Find where the given text appears and provide that cell's center as (x, y) coordinate. 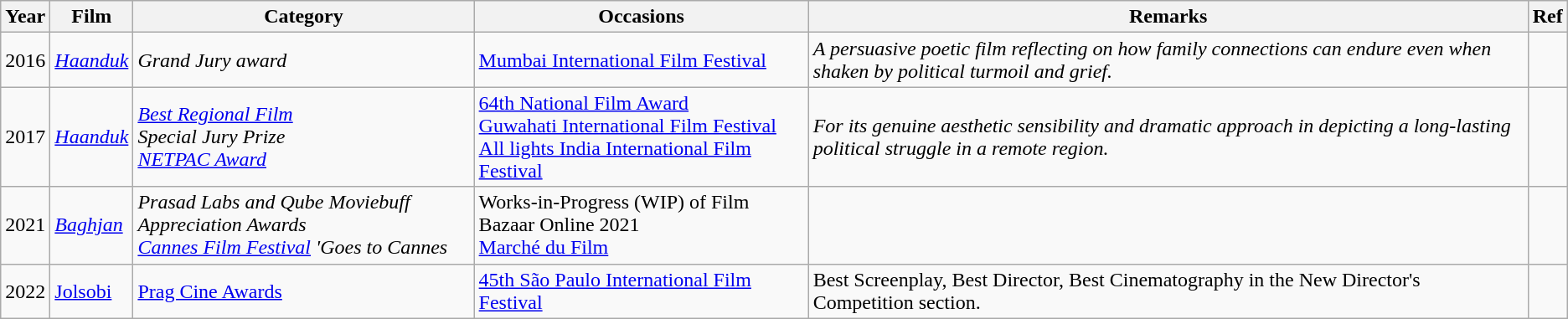
Mumbai International Film Festival (642, 60)
64th National Film AwardGuwahati International Film FestivalAll lights India International Film Festival (642, 137)
Ref (1548, 17)
2022 (25, 291)
Occasions (642, 17)
Remarks (1168, 17)
Grand Jury award (303, 60)
Best Screenplay, Best Director, Best Cinematography in the New Director's Competition section. (1168, 291)
Prasad Labs and Qube Moviebuff Appreciation AwardsCannes Film Festival 'Goes to Cannes (303, 225)
A persuasive poetic film reflecting on how family connections can endure even when shaken by political turmoil and grief. (1168, 60)
2021 (25, 225)
Category (303, 17)
45th São Paulo International Film Festival (642, 291)
Baghjan (92, 225)
Best Regional FilmSpecial Jury PrizeNETPAC Award (303, 137)
Year (25, 17)
For its genuine aesthetic sensibility and dramatic approach in depicting a long-lasting political struggle in a remote region. (1168, 137)
Prag Cine Awards (303, 291)
Works-in-Progress (WIP) of Film Bazaar Online 2021Marché du Film (642, 225)
2017 (25, 137)
Film (92, 17)
Jolsobi (92, 291)
2016 (25, 60)
